From the cell containing the given text, extract its center point as (X, Y) coordinate. 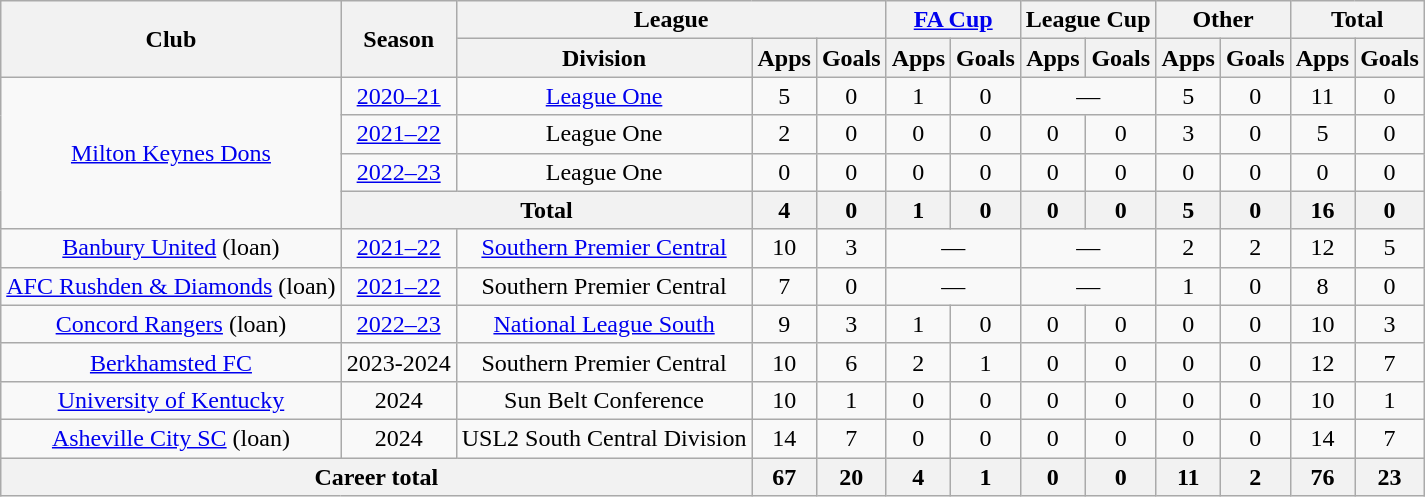
Division (604, 58)
Milton Keynes Dons (171, 153)
League Cup (1088, 20)
6 (851, 362)
Career total (376, 477)
FA Cup (953, 20)
League (671, 20)
University of Kentucky (171, 400)
67 (784, 477)
Sun Belt Conference (604, 400)
20 (851, 477)
Concord Rangers (loan) (171, 324)
2023-2024 (398, 362)
23 (1390, 477)
8 (1322, 286)
Asheville City SC (loan) (171, 438)
Banbury United (loan) (171, 248)
Club (171, 39)
16 (1322, 210)
76 (1322, 477)
Berkhamsted FC (171, 362)
Season (398, 39)
AFC Rushden & Diamonds (loan) (171, 286)
National League South (604, 324)
9 (784, 324)
2020–21 (398, 96)
USL2 South Central Division (604, 438)
Other (1223, 20)
